Extract the [X, Y] coordinate from the center of the cell holding the provided text.  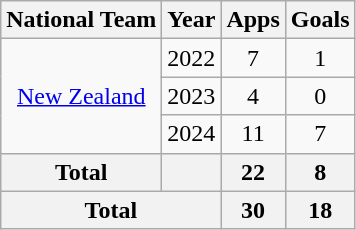
National Team [82, 20]
1 [320, 58]
30 [253, 210]
22 [253, 172]
2024 [192, 134]
4 [253, 96]
New Zealand [82, 96]
2022 [192, 58]
11 [253, 134]
0 [320, 96]
Year [192, 20]
8 [320, 172]
Apps [253, 20]
18 [320, 210]
2023 [192, 96]
Goals [320, 20]
